Extract the [X, Y] coordinate from the center of the cell holding the provided text.  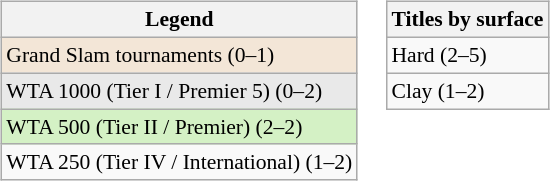
WTA 500 (Tier II / Premier) (2–2) [179, 127]
WTA 250 (Tier IV / International) (1–2) [179, 162]
Hard (2–5) [467, 55]
Legend [179, 20]
Grand Slam tournaments (0–1) [179, 55]
Clay (1–2) [467, 91]
Titles by surface [467, 20]
WTA 1000 (Tier I / Premier 5) (0–2) [179, 91]
